From the cell containing the given text, extract its center point as (X, Y) coordinate. 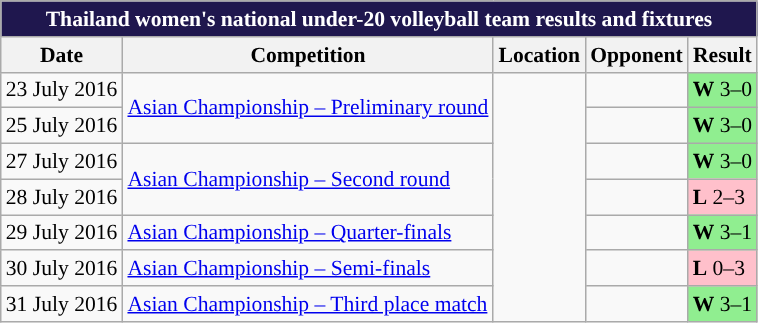
28 July 2016 (62, 197)
Location (539, 55)
Result (722, 55)
Asian Championship – Quarter-finals (308, 233)
Asian Championship – Preliminary round (308, 108)
29 July 2016 (62, 233)
25 July 2016 (62, 126)
Competition (308, 55)
L 0–3 (722, 269)
Asian Championship – Second round (308, 180)
Opponent (636, 55)
27 July 2016 (62, 162)
Asian Championship – Semi-finals (308, 269)
L 2–3 (722, 197)
Date (62, 55)
Thailand women's national under-20 volleyball team results and fixtures (379, 19)
31 July 2016 (62, 304)
30 July 2016 (62, 269)
23 July 2016 (62, 90)
Asian Championship – Third place match (308, 304)
